Detect which cell encompasses the target text, then output its (X, Y) center coordinate. 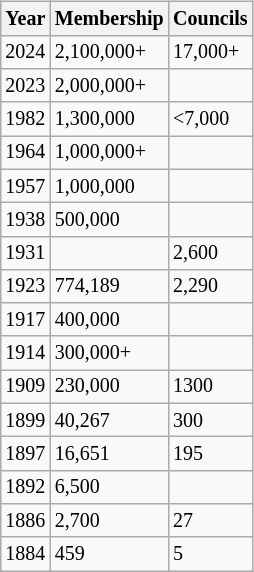
1938 (26, 220)
5 (210, 554)
1917 (26, 320)
1964 (26, 152)
1982 (26, 118)
2,000,000+ (109, 86)
Membership (109, 18)
1897 (26, 454)
Councils (210, 18)
1931 (26, 252)
2023 (26, 86)
500,000 (109, 220)
195 (210, 454)
1300 (210, 386)
1886 (26, 520)
1892 (26, 486)
16,651 (109, 454)
1899 (26, 420)
6,500 (109, 486)
400,000 (109, 320)
1957 (26, 186)
2024 (26, 52)
1,000,000+ (109, 152)
27 (210, 520)
300,000+ (109, 352)
Year (26, 18)
2,290 (210, 286)
17,000+ (210, 52)
1914 (26, 352)
1884 (26, 554)
2,100,000+ (109, 52)
1,300,000 (109, 118)
774,189 (109, 286)
459 (109, 554)
<7,000 (210, 118)
1923 (26, 286)
1909 (26, 386)
2,700 (109, 520)
230,000 (109, 386)
2,600 (210, 252)
300 (210, 420)
40,267 (109, 420)
1,000,000 (109, 186)
